Identify which cell holds the provided text, then report its [x, y] central coordinate. 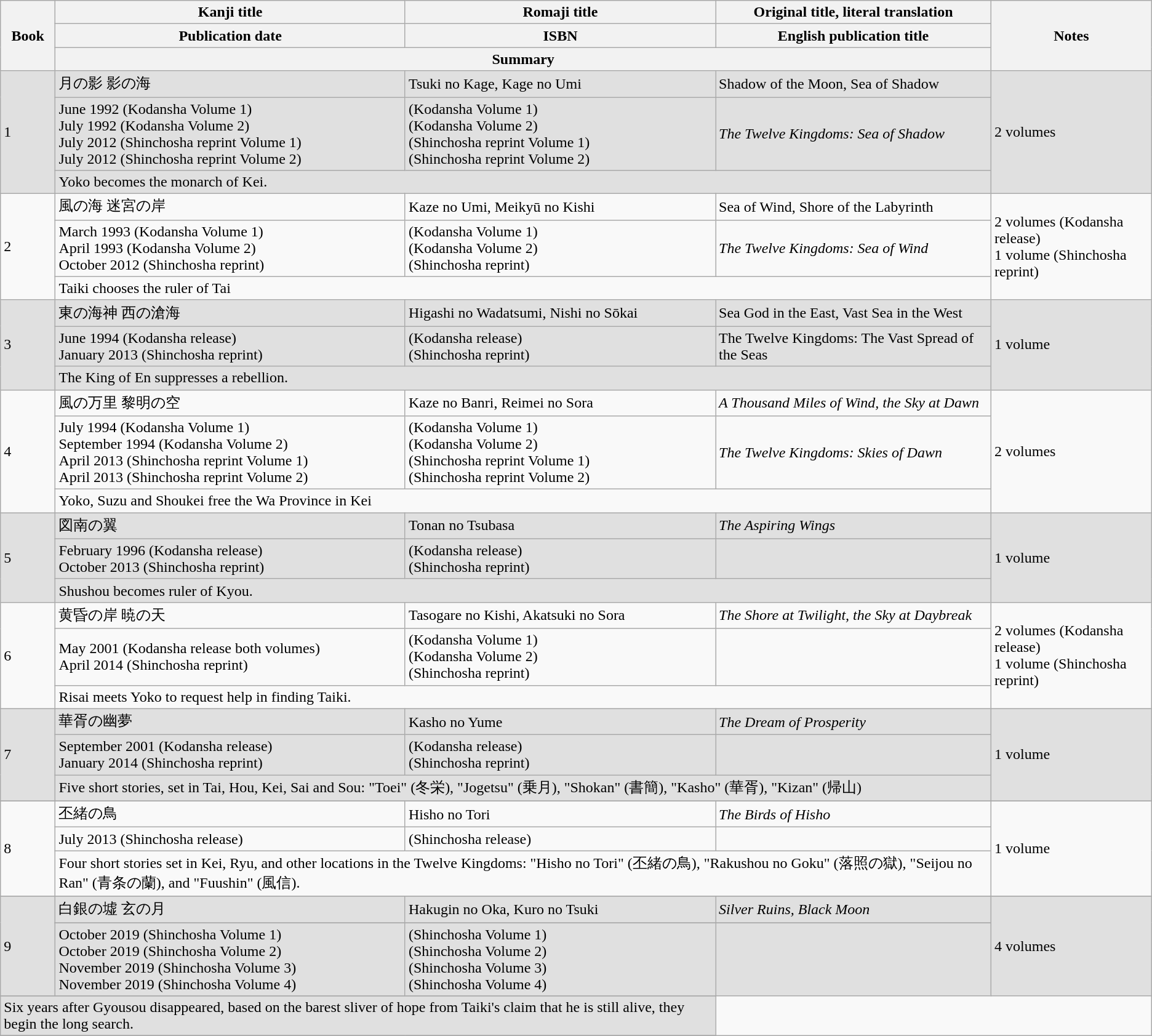
6 [28, 655]
The Dream of Prosperity [854, 721]
黄昏の岸 暁の天 [230, 616]
Summary [523, 59]
Six years after Gyousou disappeared, based on the barest sliver of hope from Taiki's claim that he is still alive, they begin the long search. [358, 1016]
1 [28, 132]
白銀の墟 玄の月 [230, 910]
Tonan no Tsubasa [560, 526]
丕緒の鳥 [230, 814]
Hakugin no Oka, Kuro no Tsuki [560, 910]
July 2013 (Shinchosha release) [230, 839]
4 [28, 451]
Notes [1072, 36]
3 [28, 345]
月の影 影の海 [230, 84]
ISBN [560, 36]
風の万里 黎明の空 [230, 403]
Taiki chooses the ruler of Tai [523, 288]
Publication date [230, 36]
Kanji title [230, 12]
Higashi no Wadatsumi, Nishi no Sōkai [560, 313]
(Shinchosha release) [560, 839]
9 [28, 946]
(Shinchosha Volume 1) (Shinchosha Volume 2) (Shinchosha Volume 3) (Shinchosha Volume 4) [560, 959]
Kasho no Yume [560, 721]
8 [28, 848]
図南の翼 [230, 526]
October 2019 (Shinchosha Volume 1) October 2019 (Shinchosha Volume 2) November 2019 (Shinchosha Volume 3) November 2019 (Shinchosha Volume 4) [230, 959]
Original title, literal translation [854, 12]
5 [28, 558]
June 1994 (Kodansha release) January 2013 (Shinchosha reprint) [230, 346]
February 1996 (Kodansha release) October 2013 (Shinchosha reprint) [230, 559]
2 [28, 247]
Yoko, Suzu and Shoukei free the Wa Province in Kei [523, 501]
Kaze no Banri, Reimei no Sora [560, 403]
The Aspiring Wings [854, 526]
The Twelve Kingdoms: Sea of Wind [854, 248]
The King of En suppresses a rebellion. [523, 378]
The Twelve Kingdoms: Sea of Shadow [854, 134]
The Birds of Hisho [854, 814]
June 1992 (Kodansha Volume 1) July 1992 (Kodansha Volume 2) July 2012 (Shinchosha reprint Volume 1) July 2012 (Shinchosha reprint Volume 2) [230, 134]
The Shore at Twilight, the Sky at Daybreak [854, 616]
The Twelve Kingdoms: Skies of Dawn [854, 453]
Sea of Wind, Shore of the Labyrinth [854, 207]
Risai meets Yoko to request help in finding Taiki. [523, 697]
Kaze no Umi, Meikyū no Kishi [560, 207]
東の海神 西の滄海 [230, 313]
Sea God in the East, Vast Sea in the West [854, 313]
March 1993 (Kodansha Volume 1) April 1993 (Kodansha Volume 2) October 2012 (Shinchosha reprint) [230, 248]
July 1994 (Kodansha Volume 1) September 1994 (Kodansha Volume 2) April 2013 (Shinchosha reprint Volume 1) April 2013 (Shinchosha reprint Volume 2) [230, 453]
May 2001 (Kodansha release both volumes) April 2014 (Shinchosha reprint) [230, 657]
Book [28, 36]
The Twelve Kingdoms: The Vast Spread of the Seas [854, 346]
September 2001 (Kodansha release) January 2014 (Shinchosha reprint) [230, 755]
A Thousand Miles of Wind, the Sky at Dawn [854, 403]
Shushou becomes ruler of Kyou. [523, 590]
Five short stories, set in Tai, Hou, Kei, Sai and Sou: "Toei" (冬栄), "Jogetsu" (乗月), "Shokan" (書簡), "Kasho" (華胥), "Kizan" (帰山) [523, 788]
Hisho no Tori [560, 814]
風の海 迷宮の岸 [230, 207]
Silver Ruins, Black Moon [854, 910]
English publication title [854, 36]
Shadow of the Moon, Sea of Shadow [854, 84]
7 [28, 755]
Tsuki no Kage, Kage no Umi [560, 84]
4 volumes [1072, 946]
Tasogare no Kishi, Akatsuki no Sora [560, 616]
華胥の幽夢 [230, 721]
Yoko becomes the monarch of Kei. [523, 182]
Romaji title [560, 12]
